Locate the cell with the specified text and output its (X, Y) center coordinate. 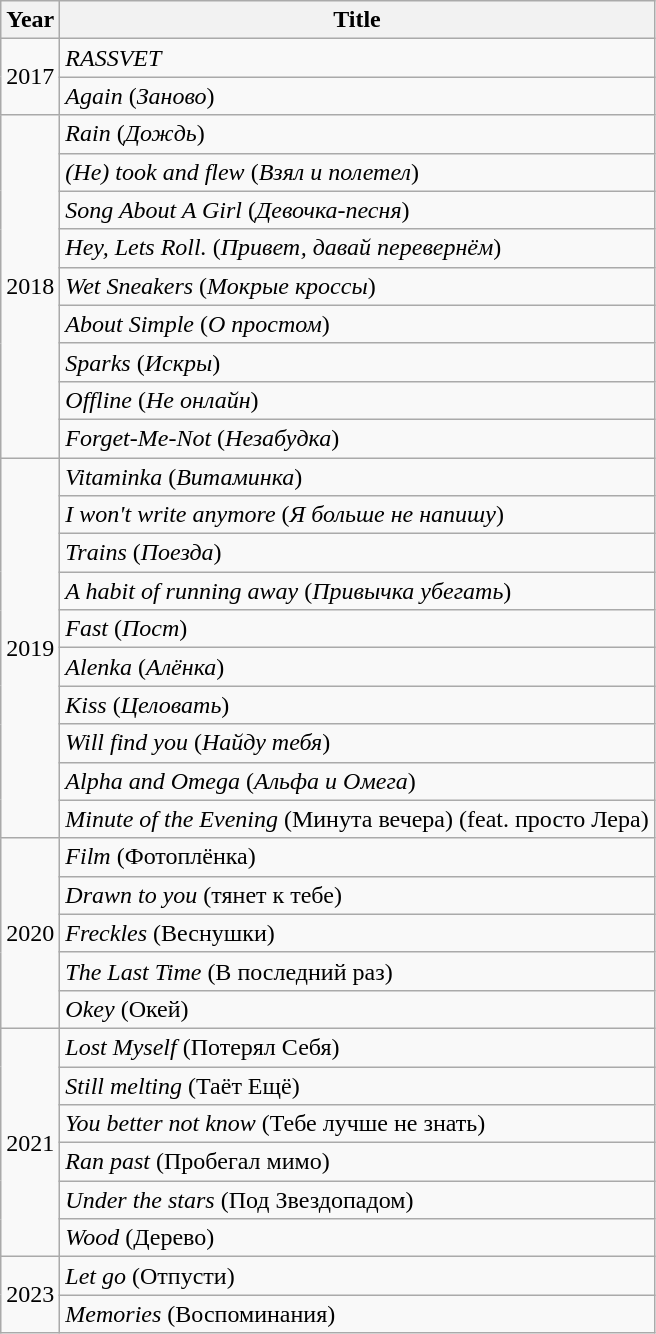
Ran past (Пробегал мимо) (357, 1162)
Film (Фотоплёнка) (357, 857)
Okey (Окей) (357, 1009)
Year (30, 20)
2021 (30, 1142)
Lost Myself (Потерял Себя) (357, 1047)
Rain (Дождь) (357, 134)
Drawn to you (тянет к тебе) (357, 895)
(He) took and flew (Взял и полетел) (357, 172)
I won't write anymore (Я больше не напишу) (357, 515)
Trains (Поезда) (357, 553)
Memories (Воспоминания) (357, 1314)
You better not know (Тебе лучше не знать) (357, 1124)
2018 (30, 286)
Under the stars (Под Звездопадом) (357, 1200)
Wood (Дерево) (357, 1238)
Vitaminka (Витаминка) (357, 477)
Still melting (Таёт Ещё) (357, 1085)
Again (Заново) (357, 96)
Freckles (Веснушки) (357, 933)
Will find you (Найду тебя) (357, 743)
2023 (30, 1295)
Fast (Пост) (357, 629)
RASSVET (357, 58)
Kiss (Целовать) (357, 705)
Offline (Не онлайн) (357, 400)
Sparks (Искры) (357, 362)
Alenka (Алёнка) (357, 667)
Forget-Me-Not (Незабудка) (357, 438)
2017 (30, 77)
Wet Sneakers (Мокрые кроссы) (357, 286)
2019 (30, 648)
Song About A Girl (Девочка-песня) (357, 210)
2020 (30, 933)
About Simple (О простом) (357, 324)
Let go (Отпусти) (357, 1276)
A habit of running away (Привычка убегать) (357, 591)
Title (357, 20)
Alpha and Omega (Альфа и Омега) (357, 781)
The Last Time (В последний раз) (357, 971)
Hey, Lets Roll. (Привет, давай перевернём) (357, 248)
Minute of the Evening (Минута вечера) (feat. просто Лера) (357, 819)
